Locate the cell with the specified text and output its (X, Y) center coordinate. 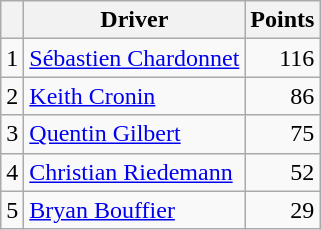
5 (12, 210)
75 (282, 134)
Driver (134, 20)
Christian Riedemann (134, 172)
Points (282, 20)
Sébastien Chardonnet (134, 58)
3 (12, 134)
86 (282, 96)
116 (282, 58)
2 (12, 96)
4 (12, 172)
52 (282, 172)
Bryan Bouffier (134, 210)
Quentin Gilbert (134, 134)
1 (12, 58)
29 (282, 210)
Keith Cronin (134, 96)
